Detect which cell encompasses the target text, then output its [X, Y] center coordinate. 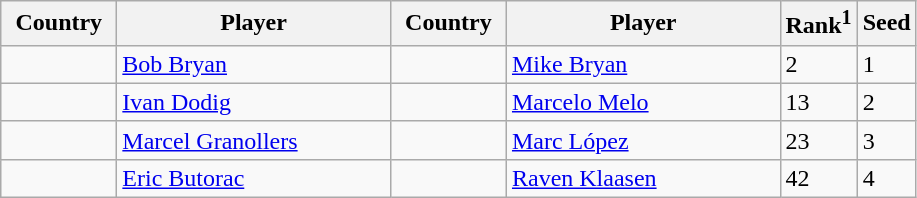
Ivan Dodig [254, 102]
3 [886, 140]
Eric Butorac [254, 178]
Raven Klaasen [643, 178]
4 [886, 178]
Seed [886, 24]
Marc López [643, 140]
Mike Bryan [643, 64]
Marcelo Melo [643, 102]
13 [818, 102]
42 [818, 178]
Marcel Granollers [254, 140]
Bob Bryan [254, 64]
Rank1 [818, 24]
1 [886, 64]
23 [818, 140]
